Pinpoint the cell where the given text exists, returning its [X, Y] midpoint coordinate. 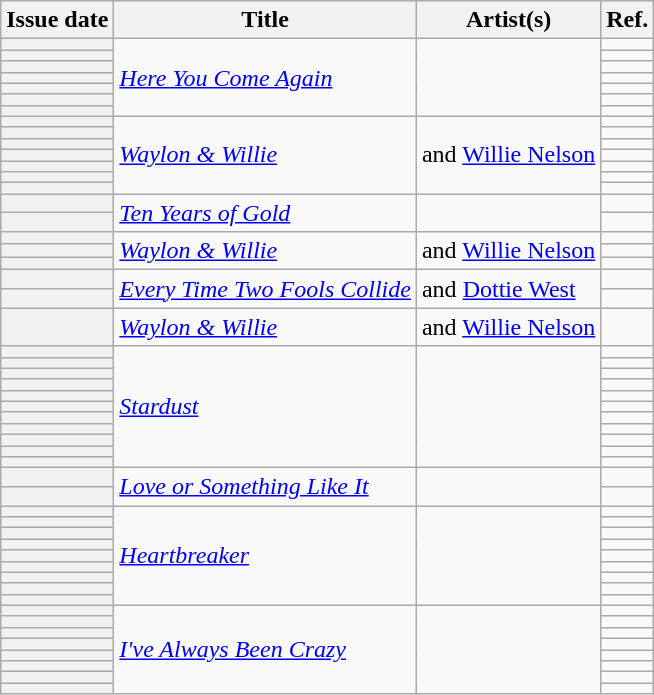
I've Always Been Crazy [266, 649]
Title [266, 20]
Issue date [58, 20]
Heartbreaker [266, 556]
Every Time Two Fools Collide [266, 289]
Ref. [628, 20]
Artist(s) [508, 20]
Love or Something Like It [266, 487]
Here You Come Again [266, 78]
Ten Years of Gold [266, 213]
and Dottie West [508, 289]
Stardust [266, 407]
